Scan for the cell matching the given text and deliver its (x, y) coordinate at center. 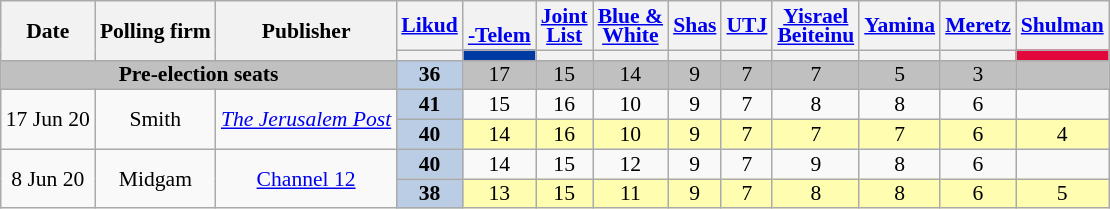
-Telem (500, 26)
JointList (564, 26)
Likud (430, 26)
Shulman (1062, 26)
YisraelBeiteinu (816, 26)
The Jerusalem Post (306, 120)
Smith (156, 120)
Blue &White (630, 26)
Pre-election seats (199, 75)
12 (630, 164)
Channel 12 (306, 178)
Publisher (306, 30)
17 (500, 75)
3 (978, 75)
11 (630, 194)
Date (48, 30)
8 Jun 20 (48, 178)
Polling firm (156, 30)
13 (500, 194)
Shas (694, 26)
17 Jun 20 (48, 120)
41 (430, 105)
Midgam (156, 178)
4 (1062, 135)
UTJ (746, 26)
38 (430, 194)
Meretz (978, 26)
36 (430, 75)
Yamina (900, 26)
